Locate the cell with the specified text and output its (X, Y) center coordinate. 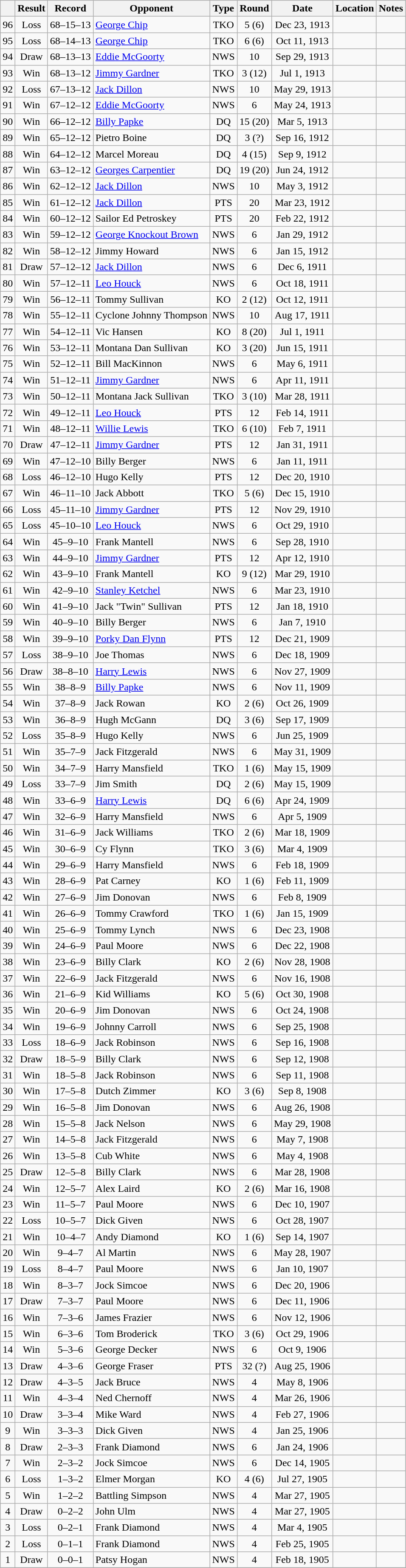
Jan 18, 1910 (302, 606)
54 (8, 703)
Oct 24, 1908 (302, 1011)
Battling Simpson (151, 1495)
69 (8, 461)
George Knockout Brown (151, 235)
43–9–10 (70, 574)
George Decker (151, 1350)
56–12–11 (70, 299)
55–12–11 (70, 315)
3–3–4 (70, 1414)
Mar 26, 1906 (302, 1398)
95 (8, 41)
60 (8, 606)
62 (8, 574)
21–6–9 (70, 994)
61 (8, 590)
Dec 20, 1906 (302, 1285)
Nov 11, 1909 (302, 687)
James Frazier (151, 1317)
68–15–13 (70, 25)
25 (8, 1172)
Porky Dan Flynn (151, 639)
0–2–1 (70, 1528)
2–3–3 (70, 1447)
Jan 10, 1907 (302, 1269)
1–2–2 (70, 1495)
Feb 8, 1909 (302, 897)
40–9–10 (70, 622)
29 (8, 1107)
Mar 5, 1913 (302, 121)
May 4, 1908 (302, 1156)
Oct 30, 1908 (302, 994)
46–11–10 (70, 493)
8 (20) (254, 332)
Round (254, 8)
Jan 15, 1909 (302, 913)
28–6–9 (70, 881)
83 (8, 235)
27–6–9 (70, 897)
Type (223, 8)
72 (8, 412)
18–6–9 (70, 1043)
68–13–13 (70, 57)
Aug 26, 1908 (302, 1107)
Jack Bruce (151, 1382)
Record (70, 8)
71 (8, 428)
May 29, 1908 (302, 1123)
Stanley Ketchel (151, 590)
22 (8, 1220)
Jimmy Howard (151, 251)
Apr 24, 1909 (302, 800)
10–4–7 (70, 1237)
30–6–9 (70, 849)
3 (12) (254, 73)
23–6–9 (70, 962)
36–8–9 (70, 720)
42–9–10 (70, 590)
Oct 11, 1913 (302, 41)
34–7–9 (70, 768)
Dec 6, 1911 (302, 267)
32 (8, 1059)
33 (8, 1043)
50–12–11 (70, 396)
9 (12) (254, 574)
66 (8, 510)
17 (8, 1301)
Sep 16, 1908 (302, 1043)
Jan 11, 1911 (302, 461)
16 (8, 1317)
Mike Ward (151, 1414)
May 24, 1913 (302, 105)
54–12–11 (70, 332)
68 (8, 477)
4 (6) (254, 1479)
Jul 1, 1913 (302, 73)
Aug 25, 1906 (302, 1366)
Mar 16, 1908 (302, 1188)
Jim Smith (151, 784)
Nov 29, 1910 (302, 510)
31 (8, 1075)
Sep 25, 1908 (302, 1027)
Oct 18, 1911 (302, 283)
48 (8, 800)
Cub White (151, 1156)
Willie Lewis (151, 428)
57 (8, 655)
35 (8, 1011)
6–3–6 (70, 1334)
39 (8, 946)
33–7–9 (70, 784)
84 (8, 219)
49–12–11 (70, 412)
0–0–1 (70, 1560)
9 (8, 1430)
Oct 28, 1907 (302, 1220)
Feb 14, 1911 (302, 412)
Mar 28, 1908 (302, 1172)
43 (8, 881)
Kid Williams (151, 994)
35–8–9 (70, 736)
Dec 11, 1906 (302, 1301)
46–12–10 (70, 477)
Sep 8, 1908 (302, 1091)
May 31, 1909 (302, 752)
Cyclone Johnny Thompson (151, 315)
66–12–12 (70, 121)
22–6–9 (70, 978)
5 (8, 1495)
33–6–9 (70, 800)
3 (20) (254, 348)
Feb 18, 1909 (302, 865)
Jul 1, 1911 (302, 332)
5–3–6 (70, 1350)
Jan 15, 1912 (302, 251)
Jan 29, 1912 (302, 235)
Jun 15, 1911 (302, 348)
Mar 4, 1905 (302, 1528)
Jun 25, 1909 (302, 736)
35–7–9 (70, 752)
64–12–12 (70, 154)
Nov 12, 1906 (302, 1317)
30 (8, 1091)
94 (8, 57)
Mar 4, 1909 (302, 849)
Dec 18, 1909 (302, 655)
26 (8, 1156)
Sailor Ed Petroskey (151, 219)
67–13–12 (70, 89)
Feb 18, 1905 (302, 1560)
14–5–8 (70, 1140)
Andy Diamond (151, 1237)
Jack Rowan (151, 703)
3–3–3 (70, 1430)
13 (8, 1366)
24–6–9 (70, 946)
41 (8, 913)
42 (8, 897)
16–5–8 (70, 1107)
Montana Dan Sullivan (151, 348)
29–6–9 (70, 865)
Jul 27, 1905 (302, 1479)
37–8–9 (70, 703)
51–12–11 (70, 380)
4–3–5 (70, 1382)
John Ulm (151, 1512)
Feb 25, 1905 (302, 1544)
48–12–11 (70, 428)
38 (8, 962)
2–3–2 (70, 1463)
Dec 14, 1905 (302, 1463)
82 (8, 251)
19 (8, 1269)
74 (8, 380)
67 (8, 493)
65 (8, 526)
78 (8, 315)
26–6–9 (70, 913)
31–6–9 (70, 833)
68–14–13 (70, 41)
38–8–9 (70, 687)
45–9–10 (70, 542)
Alex Laird (151, 1188)
60–12–12 (70, 219)
10–5–7 (70, 1220)
70 (8, 445)
85 (8, 203)
Aug 17, 1911 (302, 315)
32–6–9 (70, 816)
Jack Abbott (151, 493)
Sep 16, 1912 (302, 138)
Dec 22, 1908 (302, 946)
6 (10) (254, 428)
63–12–12 (70, 170)
2 (12) (254, 299)
57–12–12 (70, 267)
4–3–6 (70, 1366)
Dec 23, 1908 (302, 929)
15 (20) (254, 121)
39–9–10 (70, 639)
59–12–12 (70, 235)
Jan 31, 1911 (302, 445)
Dec 15, 1910 (302, 493)
13–5–8 (70, 1156)
Tommy Crawford (151, 913)
19–6–9 (70, 1027)
80 (8, 283)
64 (8, 542)
Apr 12, 1910 (302, 558)
Jan 24, 1906 (302, 1447)
Nov 27, 1909 (302, 671)
27 (8, 1140)
7–3–6 (70, 1317)
91 (8, 105)
11–5–7 (70, 1204)
55 (8, 687)
Joe Thomas (151, 655)
Tom Broderick (151, 1334)
12–5–7 (70, 1188)
Result (31, 8)
Oct 29, 1906 (302, 1334)
79 (8, 299)
65–12–12 (70, 138)
77 (8, 332)
Pat Carney (151, 881)
Oct 26, 1909 (302, 703)
15 (8, 1334)
Mar 23, 1910 (302, 590)
4–3–4 (70, 1398)
45 (8, 849)
23 (8, 1204)
Cy Flynn (151, 849)
56 (8, 671)
Feb 7, 1911 (302, 428)
81 (8, 267)
53–12–11 (70, 348)
21 (8, 1237)
96 (8, 25)
1–3–2 (70, 1479)
68–13–12 (70, 73)
12–5–8 (70, 1172)
76 (8, 348)
Dutch Zimmer (151, 1091)
Jack Williams (151, 833)
Elmer Morgan (151, 1479)
Nov 16, 1908 (302, 978)
58 (8, 639)
Sep 14, 1907 (302, 1237)
58–12–12 (70, 251)
Opponent (151, 8)
19 (20) (254, 170)
25–6–9 (70, 929)
Sep 12, 1908 (302, 1059)
32 (?) (254, 1366)
41–9–10 (70, 606)
40 (8, 929)
Bill MacKinnon (151, 364)
14 (8, 1350)
Jan 7, 1910 (302, 622)
51 (8, 752)
Mar 29, 1910 (302, 574)
44 (8, 865)
34 (8, 1027)
Mar 18, 1909 (302, 833)
9–4–7 (70, 1253)
Notes (391, 8)
38–9–10 (70, 655)
Montana Jack Sullivan (151, 396)
Jun 24, 1912 (302, 170)
Sep 28, 1910 (302, 542)
Marcel Moreau (151, 154)
20–6–9 (70, 1011)
47 (8, 816)
Ned Chernoff (151, 1398)
Feb 11, 1909 (302, 881)
May 8, 1906 (302, 1382)
Sep 29, 1913 (302, 57)
28 (8, 1123)
May 6, 1911 (302, 364)
Oct 12, 1911 (302, 299)
Mar 23, 1912 (302, 203)
50 (8, 768)
Mar 28, 1911 (302, 396)
8–3–7 (70, 1285)
8–4–7 (70, 1269)
May 7, 1908 (302, 1140)
Vic Hansen (151, 332)
Location (355, 8)
May 29, 1913 (302, 89)
15–5–8 (70, 1123)
0–1–1 (70, 1544)
Jan 25, 1906 (302, 1430)
Apr 11, 1911 (302, 380)
11 (8, 1398)
61–12–12 (70, 203)
1 (8, 1560)
Jack "Twin" Sullivan (151, 606)
86 (8, 186)
89 (8, 138)
75 (8, 364)
Dec 23, 1913 (302, 25)
87 (8, 170)
57–12–11 (70, 283)
92 (8, 89)
18–5–8 (70, 1075)
47–12–10 (70, 461)
Patsy Hogan (151, 1560)
52–12–11 (70, 364)
Feb 22, 1912 (302, 219)
37 (8, 978)
Georges Carpentier (151, 170)
Johnny Carroll (151, 1027)
3 (8, 1528)
8 (8, 1447)
36 (8, 994)
George Fraser (151, 1366)
Tommy Lynch (151, 929)
4 (15) (254, 154)
88 (8, 154)
7 (8, 1463)
46 (8, 833)
Dec 20, 1910 (302, 477)
Sep 17, 1909 (302, 720)
62–12–12 (70, 186)
90 (8, 121)
2 (8, 1544)
7–3–7 (70, 1301)
59 (8, 622)
3 (?) (254, 138)
38–8–10 (70, 671)
Dec 10, 1907 (302, 1204)
24 (8, 1188)
44–9–10 (70, 558)
Al Martin (151, 1253)
18–5–9 (70, 1059)
Jack Nelson (151, 1123)
Hugh McGann (151, 720)
Pietro Boine (151, 138)
Date (302, 8)
52 (8, 736)
3 (10) (254, 396)
45–10–10 (70, 526)
47–12–11 (70, 445)
Tommy Sullivan (151, 299)
Sep 9, 1912 (302, 154)
67–12–12 (70, 105)
Sep 11, 1908 (302, 1075)
63 (8, 558)
53 (8, 720)
17–5–8 (70, 1091)
49 (8, 784)
45–11–10 (70, 510)
Nov 28, 1908 (302, 962)
Feb 27, 1906 (302, 1414)
Oct 29, 1910 (302, 526)
Oct 9, 1906 (302, 1350)
0–2–2 (70, 1512)
May 28, 1907 (302, 1253)
May 3, 1912 (302, 186)
Dec 21, 1909 (302, 639)
Apr 5, 1909 (302, 816)
18 (8, 1285)
93 (8, 73)
73 (8, 396)
